For the text-containing cell, return its midpoint in (X, Y) coordinate format. 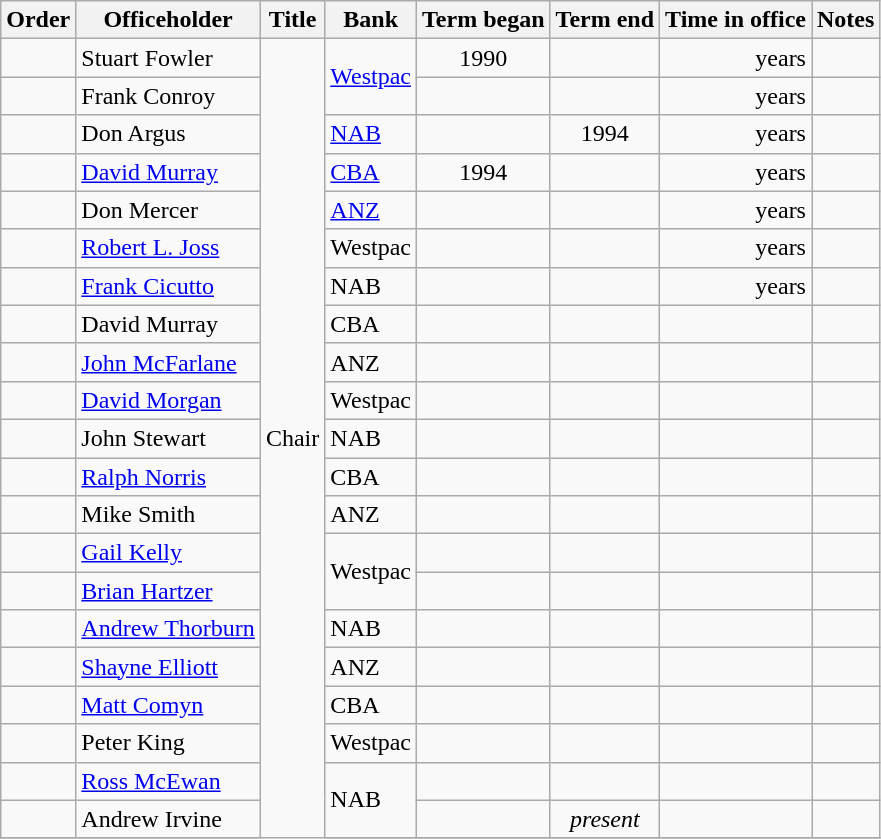
Mike Smith (168, 515)
1990 (484, 58)
Shayne Elliott (168, 667)
Time in office (736, 20)
Term end (605, 20)
Andrew Irvine (168, 819)
Bank (371, 20)
Frank Cicutto (168, 286)
Term began (484, 20)
Chair (292, 438)
Ross McEwan (168, 781)
Andrew Thorburn (168, 629)
Stuart Fowler (168, 58)
Notes (846, 20)
Order (38, 20)
John McFarlane (168, 362)
Don Argus (168, 134)
Don Mercer (168, 210)
John Stewart (168, 438)
Ralph Norris (168, 477)
Brian Hartzer (168, 591)
Frank Conroy (168, 96)
Gail Kelly (168, 553)
Title (292, 20)
Officeholder (168, 20)
Matt Comyn (168, 705)
present (605, 819)
David Morgan (168, 400)
Robert L. Joss (168, 248)
Peter King (168, 743)
